Return the (X, Y) coordinate for the center point of the cell that contains the specified text.  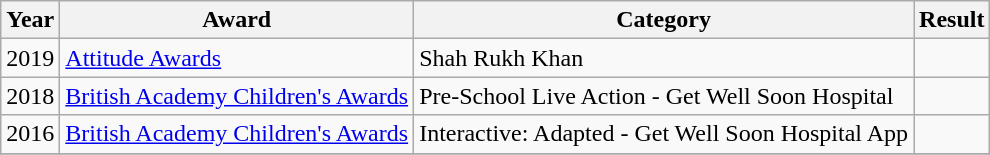
2016 (30, 134)
Award (237, 20)
Attitude Awards (237, 58)
Category (664, 20)
Shah Rukh Khan (664, 58)
Pre-School Live Action - Get Well Soon Hospital (664, 96)
2018 (30, 96)
Result (952, 20)
Interactive: Adapted - Get Well Soon Hospital App (664, 134)
Year (30, 20)
2019 (30, 58)
